Locate the cell with the specified text and output its (X, Y) center coordinate. 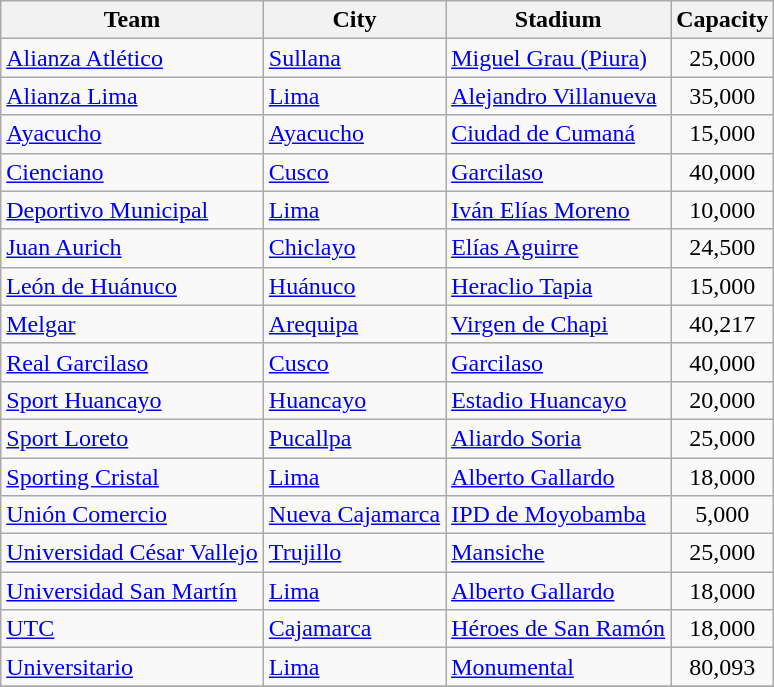
Heraclio Tapia (558, 286)
Mansiche (558, 553)
Alianza Atlético (132, 58)
Real Garcilaso (132, 362)
10,000 (722, 210)
Alejandro Villanueva (558, 96)
Miguel Grau (Piura) (558, 58)
Trujillo (354, 553)
Huancayo (354, 400)
Chiclayo (354, 248)
Arequipa (354, 324)
Nueva Cajamarca (354, 515)
City (354, 20)
Alianza Lima (132, 96)
Universidad San Martín (132, 591)
Iván Elías Moreno (558, 210)
5,000 (722, 515)
Huánuco (354, 286)
Stadium (558, 20)
Estadio Huancayo (558, 400)
Capacity (722, 20)
40,217 (722, 324)
Monumental (558, 667)
Sporting Cristal (132, 477)
UTC (132, 629)
León de Huánuco (132, 286)
Sport Loreto (132, 438)
Universidad César Vallejo (132, 553)
Cienciano (132, 172)
Virgen de Chapi (558, 324)
Team (132, 20)
Héroes de San Ramón (558, 629)
Sport Huancayo (132, 400)
24,500 (722, 248)
Deportivo Municipal (132, 210)
Unión Comercio (132, 515)
IPD de Moyobamba (558, 515)
35,000 (722, 96)
20,000 (722, 400)
Pucallpa (354, 438)
Ciudad de Cumaná (558, 134)
Universitario (132, 667)
80,093 (722, 667)
Melgar (132, 324)
Aliardo Soria (558, 438)
Sullana (354, 58)
Cajamarca (354, 629)
Juan Aurich (132, 248)
Elías Aguirre (558, 248)
